For the text-containing cell, return its midpoint in (x, y) coordinate format. 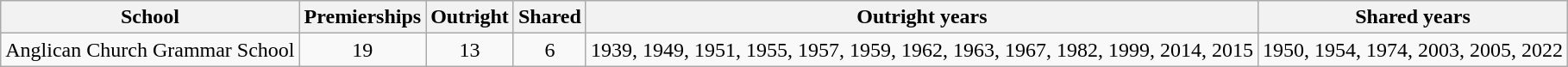
Premierships (362, 17)
Shared (549, 17)
6 (549, 50)
13 (470, 50)
School (150, 17)
1939, 1949, 1951, 1955, 1957, 1959, 1962, 1963, 1967, 1982, 1999, 2014, 2015 (921, 50)
Outright years (921, 17)
1950, 1954, 1974, 2003, 2005, 2022 (1413, 50)
19 (362, 50)
Outright (470, 17)
Shared years (1413, 17)
Anglican Church Grammar School (150, 50)
